Identify which cell holds the provided text, then report its (x, y) central coordinate. 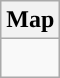
Map (30, 20)
